From the cell containing the given text, extract its center point as [X, Y] coordinate. 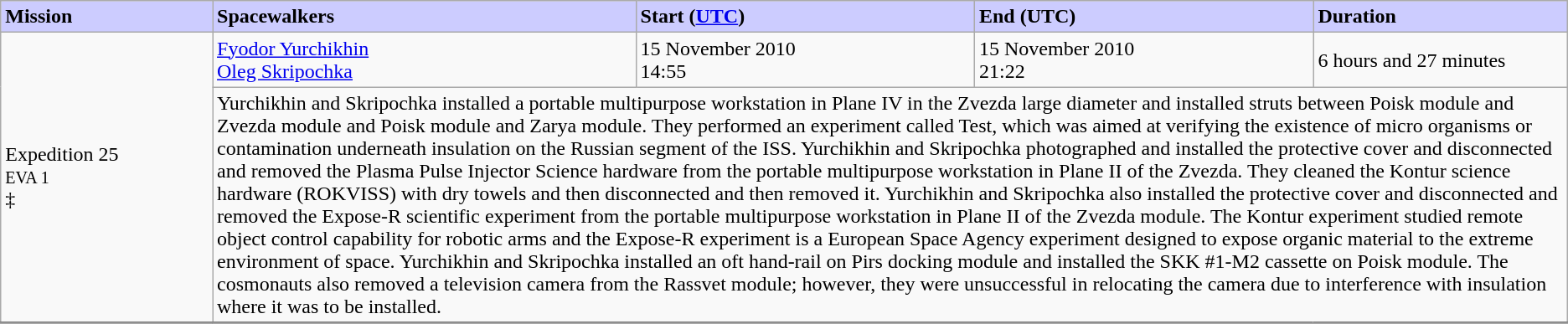
Start (UTC) [805, 17]
15 November 2010 21:22 [1143, 60]
Mission [107, 17]
Duration [1441, 17]
15 November 2010 14:55 [805, 60]
Expedition 25EVA 1‡ [107, 177]
Fyodor YurchikhinOleg Skripochka [425, 60]
End (UTC) [1143, 17]
Spacewalkers [425, 17]
6 hours and 27 minutes [1441, 60]
